Provide the (X, Y) coordinate of the cell's center where the given text is located.  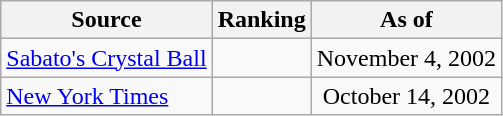
November 4, 2002 (406, 58)
Source (106, 20)
Sabato's Crystal Ball (106, 58)
Ranking (262, 20)
October 14, 2002 (406, 96)
As of (406, 20)
New York Times (106, 96)
